Extract the [X, Y] coordinate from the center of the cell holding the provided text.  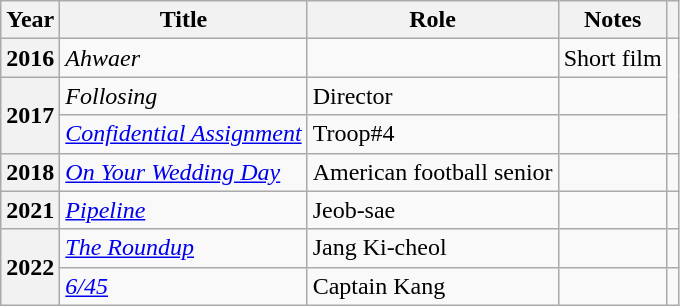
2018 [30, 172]
Year [30, 20]
American football senior [432, 172]
Follosing [184, 96]
Title [184, 20]
Notes [612, 20]
Jeob-sae [432, 210]
On Your Wedding Day [184, 172]
Jang Ki-cheol [432, 248]
2016 [30, 58]
Ahwaer [184, 58]
Troop#4 [432, 134]
Short film [612, 58]
2017 [30, 115]
Director [432, 96]
Captain Kang [432, 286]
2022 [30, 267]
2021 [30, 210]
Pipeline [184, 210]
Role [432, 20]
Confidential Assignment [184, 134]
6/45 [184, 286]
The Roundup [184, 248]
